Identify which cell holds the provided text, then report its [x, y] central coordinate. 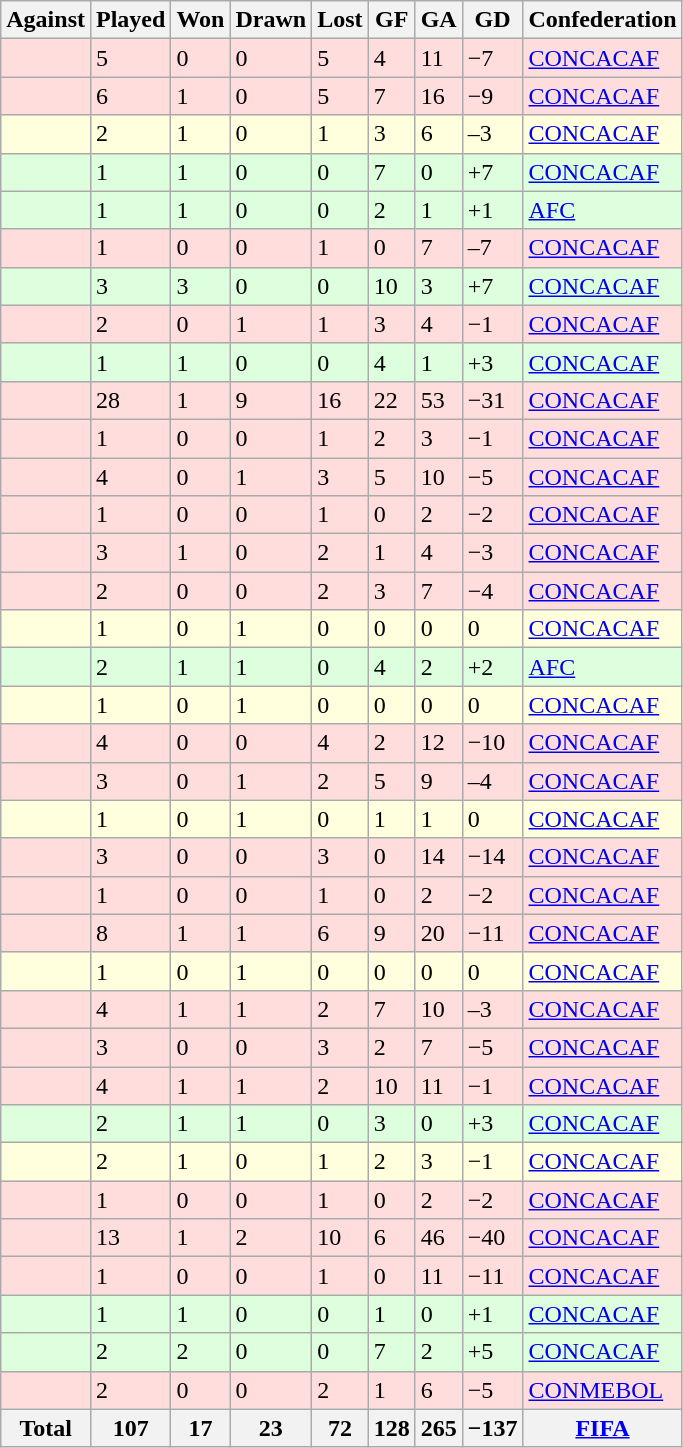
Against [46, 20]
107 [130, 1428]
−14 [492, 857]
–7 [492, 248]
−4 [492, 591]
GA [438, 20]
CONMEBOL [602, 1390]
14 [438, 857]
−10 [492, 743]
GD [492, 20]
Won [200, 20]
20 [438, 933]
−3 [492, 553]
Lost [340, 20]
Played [130, 20]
72 [340, 1428]
Drawn [271, 20]
28 [130, 400]
128 [392, 1428]
−31 [492, 400]
12 [438, 743]
22 [392, 400]
−40 [492, 1238]
+2 [492, 667]
8 [130, 933]
−137 [492, 1428]
265 [438, 1428]
+5 [492, 1352]
53 [438, 400]
–4 [492, 781]
13 [130, 1238]
−9 [492, 96]
GF [392, 20]
23 [271, 1428]
−7 [492, 58]
46 [438, 1238]
Confederation [602, 20]
17 [200, 1428]
Total [46, 1428]
FIFA [602, 1428]
